Scan for the cell matching the given text and deliver its (X, Y) coordinate at center. 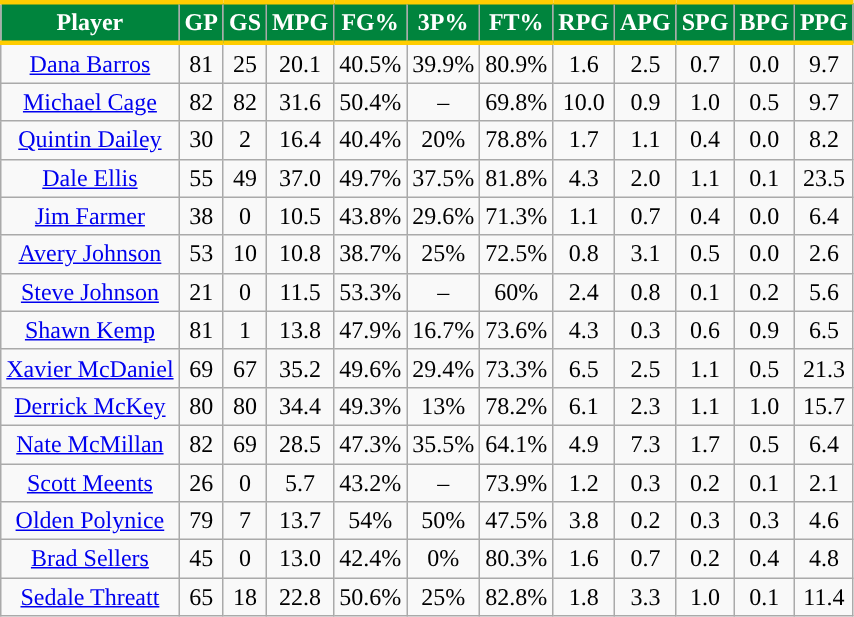
39.9% (444, 63)
37.0 (300, 178)
2.6 (824, 254)
35.5% (444, 444)
82.8% (516, 597)
73.9% (516, 483)
6.1 (584, 406)
11.5 (300, 292)
Quintin Dailey (90, 140)
21.3 (824, 368)
Nate McMillan (90, 444)
38.7% (370, 254)
Steve Johnson (90, 292)
34.4 (300, 406)
40.4% (370, 140)
42.4% (370, 559)
2 (244, 140)
BPG (764, 22)
50.6% (370, 597)
MPG (300, 22)
Dale Ellis (90, 178)
Jim Farmer (90, 216)
53 (201, 254)
7.3 (646, 444)
Sedale Threatt (90, 597)
2.0 (646, 178)
26 (201, 483)
79 (201, 521)
31.6 (300, 102)
10.8 (300, 254)
10.5 (300, 216)
Derrick McKey (90, 406)
4.8 (824, 559)
3.1 (646, 254)
67 (244, 368)
10 (244, 254)
3.3 (646, 597)
13% (444, 406)
64.1% (516, 444)
71.3% (516, 216)
2.4 (584, 292)
49.6% (370, 368)
FG% (370, 22)
81.8% (516, 178)
20% (444, 140)
Shawn Kemp (90, 330)
80.3% (516, 559)
47.9% (370, 330)
29.4% (444, 368)
SPG (705, 22)
50% (444, 521)
16.4 (300, 140)
69.8% (516, 102)
21 (201, 292)
1 (244, 330)
APG (646, 22)
45 (201, 559)
20.1 (300, 63)
65 (201, 597)
16.7% (444, 330)
35.2 (300, 368)
10.0 (584, 102)
54% (370, 521)
30 (201, 140)
8.2 (824, 140)
78.8% (516, 140)
FT% (516, 22)
Olden Polynice (90, 521)
3.8 (584, 521)
60% (516, 292)
18 (244, 597)
1.8 (584, 597)
72.5% (516, 254)
13.8 (300, 330)
3P% (444, 22)
2.1 (824, 483)
0.6 (705, 330)
Scott Meents (90, 483)
49 (244, 178)
43.8% (370, 216)
5.7 (300, 483)
78.2% (516, 406)
23.5 (824, 178)
38 (201, 216)
4.6 (824, 521)
37.5% (444, 178)
53.3% (370, 292)
0% (444, 559)
50.4% (370, 102)
73.6% (516, 330)
47.3% (370, 444)
47.5% (516, 521)
49.3% (370, 406)
43.2% (370, 483)
Xavier McDaniel (90, 368)
49.7% (370, 178)
13.0 (300, 559)
GP (201, 22)
25 (244, 63)
2.3 (646, 406)
5.6 (824, 292)
Avery Johnson (90, 254)
1.2 (584, 483)
40.5% (370, 63)
4.9 (584, 444)
11.4 (824, 597)
73.3% (516, 368)
13.7 (300, 521)
Player (90, 22)
28.5 (300, 444)
22.8 (300, 597)
Michael Cage (90, 102)
Dana Barros (90, 63)
29.6% (444, 216)
15.7 (824, 406)
55 (201, 178)
Brad Sellers (90, 559)
7 (244, 521)
GS (244, 22)
RPG (584, 22)
80.9% (516, 63)
PPG (824, 22)
